Search for the cell housing the specified text and yield its (X, Y) center coordinate. 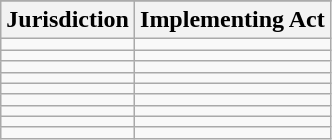
Jurisdiction (68, 20)
Implementing Act (233, 20)
